Return the (x, y) coordinate for the center point of the cell that contains the specified text.  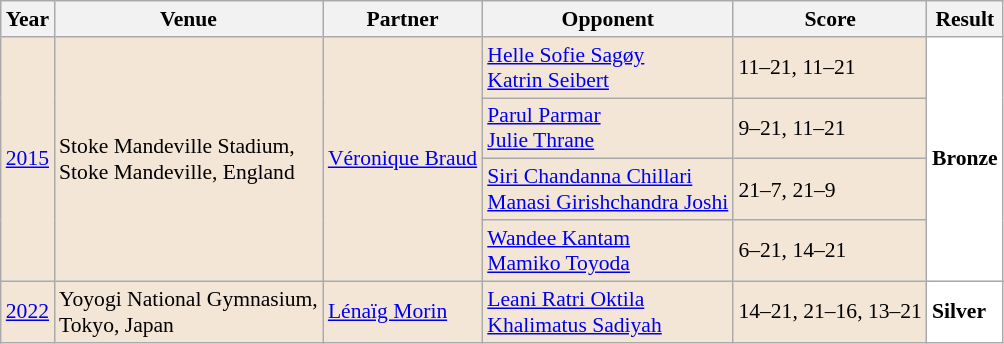
11–21, 11–21 (830, 68)
Year (28, 19)
Venue (188, 19)
9–21, 11–21 (830, 128)
Stoke Mandeville Stadium,Stoke Mandeville, England (188, 159)
Lénaïg Morin (402, 312)
Partner (402, 19)
2015 (28, 159)
Silver (965, 312)
Opponent (608, 19)
Véronique Braud (402, 159)
Score (830, 19)
Yoyogi National Gymnasium,Tokyo, Japan (188, 312)
14–21, 21–16, 13–21 (830, 312)
Wandee Kantam Mamiko Toyoda (608, 250)
Siri Chandanna Chillari Manasi Girishchandra Joshi (608, 190)
Helle Sofie Sagøy Katrin Seibert (608, 68)
6–21, 14–21 (830, 250)
Bronze (965, 159)
Leani Ratri Oktila Khalimatus Sadiyah (608, 312)
Parul Parmar Julie Thrane (608, 128)
2022 (28, 312)
21–7, 21–9 (830, 190)
Result (965, 19)
